Scan for the cell matching the given text and deliver its [x, y] coordinate at center. 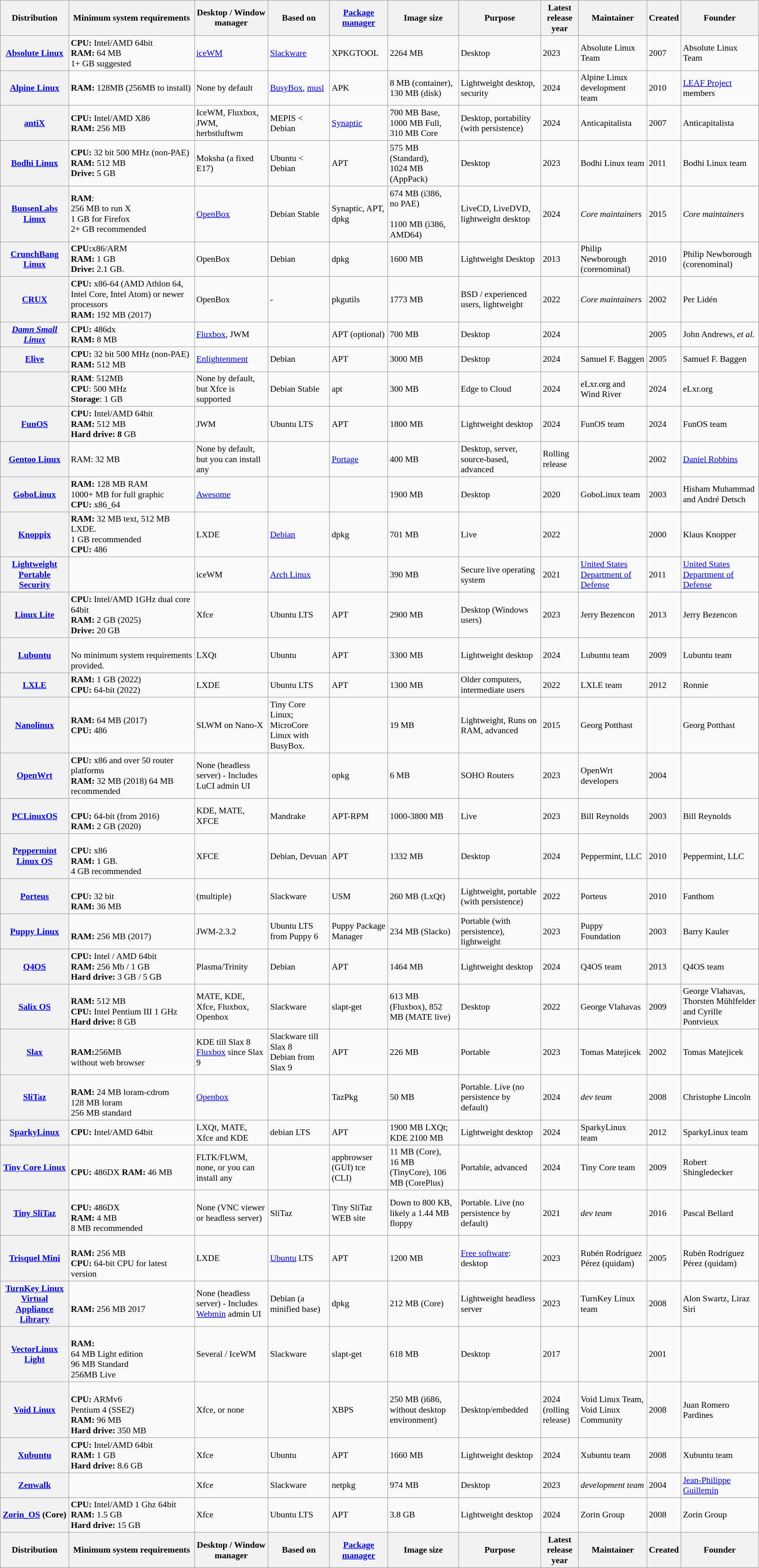
CPU: 64-bit (from 2016)RAM: 2 GB (2020) [132, 816]
Alpine Linux [35, 88]
Portable [500, 1052]
Zorin_OS (Core) [35, 1515]
701 MB [423, 535]
212 MB (Core) [423, 1304]
8 MB (container), 130 MB (disk) [423, 88]
RAM: 256 MB (2017) [132, 931]
Desktop, server, source-based, advanced [500, 460]
Christophe Lincoln [720, 1097]
OpenWrt developers [613, 776]
KDE till Slax 8Fluxbox since Slax 9 [231, 1052]
JWM [231, 424]
RAM: 1 GB (2022)CPU: 64-bit (2022) [132, 685]
Older computers, intermediate users [500, 685]
Elive [35, 359]
LEAF Project members [720, 88]
Awesome [231, 494]
CPU: x86 and over 50 router platformsRAM: 32 MB (2018) 64 MB recommended [132, 776]
1600 MB [423, 259]
Ubuntu < Debian [299, 163]
netpkg [359, 1485]
RAM:64 MB Light edition96 MB Standard256MB Live [132, 1354]
FunOS [35, 424]
CPU: Intel/AMD 64bit [132, 1132]
Edge to Cloud [500, 389]
CrunchBang Linux [35, 259]
2264 MB [423, 53]
Salix OS [35, 1007]
Openbox [231, 1097]
Synaptic, APT, dpkg [359, 214]
Trisquel Mini [35, 1258]
2900 MB [423, 615]
Desktop (Windows users) [500, 615]
None by default, but Xfce is supported [231, 389]
Tiny Core Linux [35, 1167]
19 MB [423, 726]
USM [359, 897]
BSD / experienced users, lightweight [500, 299]
Enlightenment [231, 359]
Fanthom [720, 897]
Absolute Linux [35, 53]
Klaus Knopper [720, 535]
None by default [231, 88]
RAM: 256 MBCPU: 64-bit CPU for latest version [132, 1258]
LiveCD, LiveDVD, lightweight desktop [500, 214]
None (headless server) - Includes LuCI admin UI [231, 776]
CPU: Intel/AMD X86RAM: 256 MB [132, 123]
Slax [35, 1052]
2017 [559, 1354]
(multiple) [231, 897]
3300 MB [423, 656]
Desktop/embedded [500, 1410]
CPU: Intel/AMD 64bitRAM: 512 MBHard drive: 8 GB [132, 424]
opkg [359, 776]
Portage [359, 460]
John Andrews, et al. [720, 334]
390 MB [423, 575]
575 MB (Standard),1024 MB (AppPack) [423, 163]
BunsenLabs Linux [35, 214]
Mandrake [299, 816]
1660 MB [423, 1455]
pkgutils [359, 299]
3.8 GB [423, 1515]
George Vlahavas, Thorsten Mühlfelder and Cyrille Pontvieux [720, 1007]
2001 [664, 1354]
XBPS [359, 1410]
TazPkg [359, 1097]
Per Lidén [720, 299]
CPU: 32 bitRAM: 36 MB [132, 897]
Barry Kauler [720, 931]
CPU: x86RAM: 1 GB. 4 GB recommended [132, 856]
1900 MB LXQt; KDE 2100 MB [423, 1132]
PCLinuxOS [35, 816]
Void Linux [35, 1410]
IceWM, Fluxbox, JWM, herbstluftwm [231, 123]
Fluxbox, JWM [231, 334]
RAM:256MBwithout web browser [132, 1052]
Ubuntu LTS from Puppy 6 [299, 931]
CPU:x86/ARMRAM: 1 GBDrive: 2.1 GB. [132, 259]
Hisham Muhammad and André Detsch [720, 494]
Down to 800 KB, likely a 1.44 MB floppy [423, 1213]
SparkyLinux [35, 1132]
RAM: 32 MB text, 512 MB LXDE.1 GB recommendedCPU: 486 [132, 535]
300 MB [423, 389]
Puppy Linux [35, 931]
Several / IceWM [231, 1354]
Q4OS [35, 966]
RAM: 256 MB 2017 [132, 1304]
Puppy Foundation [613, 931]
RAM: 128 MB RAM1000+ MB for full graphicCPU: x86_64 [132, 494]
LXLE [35, 685]
1000-3800 MB [423, 816]
eLxr.org and Wind River [613, 389]
CPU: 486DX RAM: 46 MB [132, 1167]
APK [359, 88]
2020 [559, 494]
1464 MB [423, 966]
CPU: Intel / AMD 64bitRAM: 256 Mb / 1 GBHard drive: 3 GB / 5 GB [132, 966]
Daniel Robbins [720, 460]
SLWM on Nano-X [231, 726]
TurnKey Linux Virtual Appliance Library [35, 1304]
Alpine Linux development team [613, 88]
BusyBox, musl [299, 88]
antiX [35, 123]
CPU: Intel/AMD 1 Ghz 64bitRAM: 1.5 GBHard drive: 15 GB [132, 1515]
CPU: x86-64 (AMD Athlon 64, Intel Core, Intel Atom) or newer processorsRAM: 192 MB (2017) [132, 299]
400 MB [423, 460]
226 MB [423, 1052]
700 MB Base, 1000 MB Full, 310 MB Core [423, 123]
Nanolinux [35, 726]
Portable (with persistence), lightweight [500, 931]
Lightweight Portable Security [35, 575]
Tiny SliTaz WEB site [359, 1213]
LXLE team [613, 685]
Robert Shingledecker [720, 1167]
CPU: 32 bit 500 MHz (non-PAE)RAM: 512 MB Drive: 5 GB [132, 163]
674 MB (i386, no PAE)1100 MB (i386, AMD64) [423, 214]
Tiny SliTaz [35, 1213]
974 MB [423, 1485]
George Vlahavas [613, 1007]
1332 MB [423, 856]
CPU: 486DXRAM: 4 MB8 MB recommended [132, 1213]
CPU: ARMv6Pentium 4 (SSE2)RAM: 96 MBHard drive: 350 MB [132, 1410]
None (VNC viewer or headless server) [231, 1213]
Pascal Bellard [720, 1213]
FLTK/FLWM, none, or you can install any [231, 1167]
Jean-Philippe Guillemin [720, 1485]
RAM: 128MB (256MB to install) [132, 88]
700 MB [423, 334]
development team [613, 1485]
Rolling release [559, 460]
GoboLinux [35, 494]
None (headless server) - Includes Webmin admin UI [231, 1304]
Lightweight Desktop [500, 259]
6 MB [423, 776]
Alon Swartz, Liraz Siri [720, 1304]
JWM-2.3.2 [231, 931]
RAM: 64 MB (2017)CPU: 486 [132, 726]
CPU: Intel/AMD 64bitRAM: 64 MB1+ GB suggested [132, 53]
LXQt [231, 656]
No minimum system requirements provided. [132, 656]
11 MB (Core), 16 MB (TinyCore), 106 MB (CorePlus) [423, 1167]
Debian (a minified base) [299, 1304]
CPU: Intel/AMD 64bitRAM: 1 GBHard drive: 8.6 GB [132, 1455]
Slackware till Slax 8Debian from Slax 9 [299, 1052]
Moksha (a fixed E17) [231, 163]
2024 (rolling release) [559, 1410]
CPU: Intel/AMD 1GHz dual core 64bitRAM: 2 GB (2025)Drive: 20 GB [132, 615]
APT-RPM [359, 816]
Lightweight, Runs on RAM, advanced [500, 726]
Synaptic [359, 123]
618 MB [423, 1354]
GoboLinux team [613, 494]
Lightweight desktop, security [500, 88]
XFCE [231, 856]
613 MB (Fluxbox), 852 MB (MATE live) [423, 1007]
Knoppix [35, 535]
VectorLinux Light [35, 1354]
RAM: 512MBCPU: 500 MHzStorage: 1 GB [132, 389]
XPKGTOOL [359, 53]
Secure live operating system [500, 575]
1900 MB [423, 494]
Lightweight headless server [500, 1304]
SOHO Routers [500, 776]
TurnKey Linux team [613, 1304]
Lubuntu [35, 656]
Puppy Package Manager [359, 931]
Tiny Core Linux; MicroCore Linux with BusyBox. [299, 726]
260 MB (LxQt) [423, 897]
Portable, advanced [500, 1167]
LXQt, MATE, Xfce and KDE [231, 1132]
RAM:256 MB to run X 1 GB for Firefox2+ GB recommended [132, 214]
apt [359, 389]
Zenwalk [35, 1485]
1200 MB [423, 1258]
RAM: 32 MB [132, 460]
appbrowser (GUI) tce (CLI) [359, 1167]
50 MB [423, 1097]
Free software: desktop [500, 1258]
MATE, KDE, Xfce, Fluxbox, Openbox [231, 1007]
Debian, Devuan [299, 856]
250 MB (i686, without desktop environment) [423, 1410]
Tiny Core team [613, 1167]
1300 MB [423, 685]
Plasma/Trinity [231, 966]
MEPIS < Debian [299, 123]
Juan Romero Pardines [720, 1410]
Damn Small Linux [35, 334]
CPU: 32 bit 500 MHz (non-PAE)RAM: 512 MB [132, 359]
OpenWrt [35, 776]
234 MB (Slacko) [423, 931]
eLxr.org [720, 389]
3000 MB [423, 359]
None by default, but you can install any [231, 460]
2016 [664, 1213]
Xubuntu [35, 1455]
Ronnie [720, 685]
CRUX [35, 299]
Desktop, portability (with persistence) [500, 123]
Lightweight, portable (with persistence) [500, 897]
Arch Linux [299, 575]
CPU: 486dxRAM: 8 MB [132, 334]
1800 MB [423, 424]
Gentoo Linux [35, 460]
KDE, MATE, XFCE [231, 816]
Linux Lite [35, 615]
Peppermint Linux OS [35, 856]
RAM: 24 MB loram-cdrom128 MB loram256 MB standard [132, 1097]
- [299, 299]
Void Linux Team, Void Linux Community [613, 1410]
RAM: 512 MBCPU: Intel Pentium III 1 GHzHard drive: 8 GB [132, 1007]
Bodhi Linux [35, 163]
debian LTS [299, 1132]
Xfce, or none [231, 1410]
1773 MB [423, 299]
APT (optional) [359, 334]
2000 [664, 535]
